Extract the [X, Y] coordinate from the center of the cell holding the provided text.  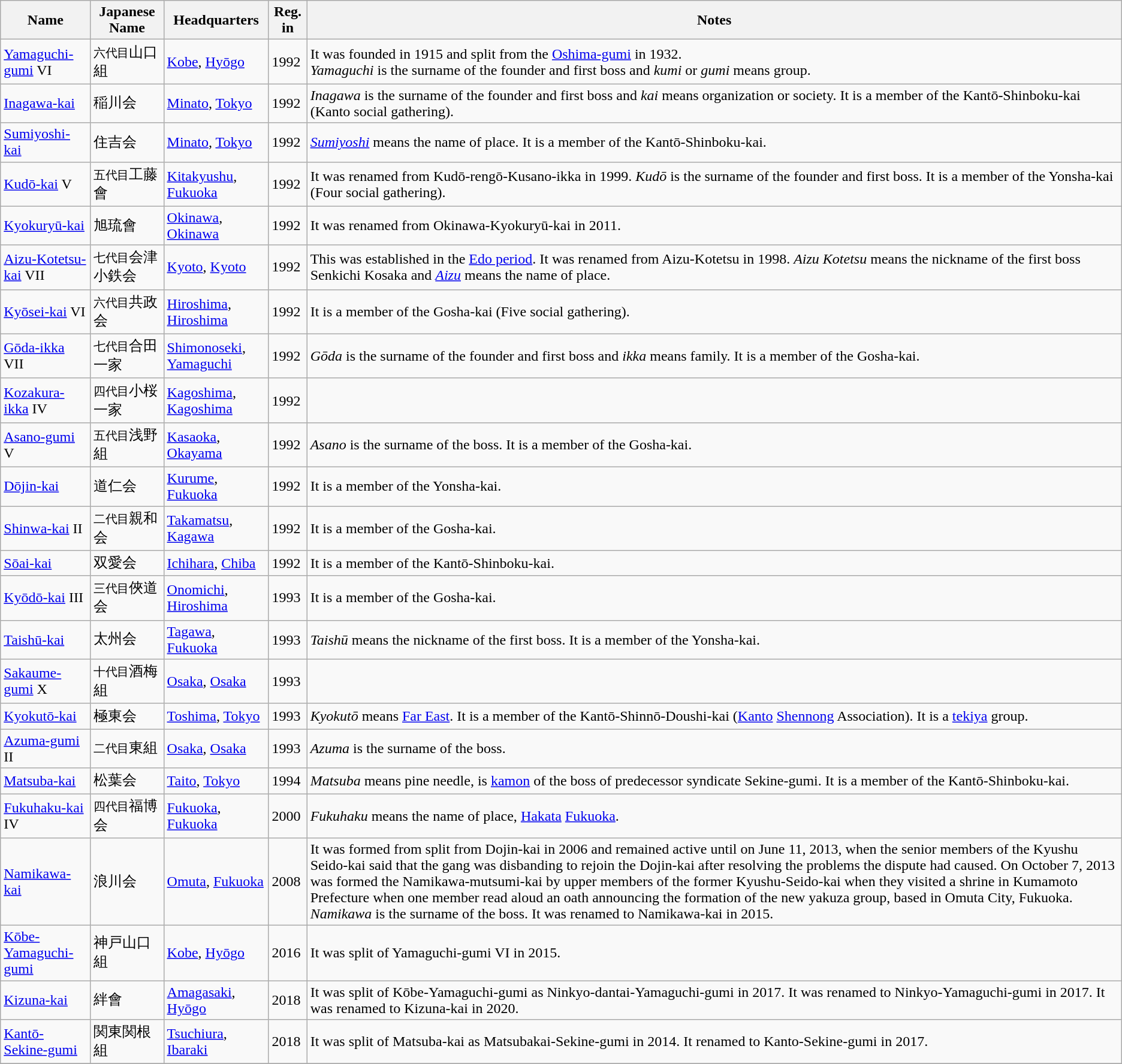
住吉会 [127, 143]
It is a member of the Gosha-kai (Five social gathering). [714, 312]
Hiroshima, Hiroshima [216, 312]
Yamaguchi-gumi VI [46, 62]
Kantō-Sekine-gumi [46, 1042]
Onomichi, Hiroshima [216, 598]
Kozakura-ikka IV [46, 400]
Sumiyoshi-kai [46, 143]
Amagasaki, Hyōgo [216, 1000]
六代目共政会 [127, 312]
Matsuba means pine needle, is kamon of the boss of predecessor syndicate Sekine-gumi. It is a member of the Kantō-Shinboku-kai. [714, 781]
Namikawa-kai [46, 882]
Takamatsu, Kagawa [216, 528]
関東関根組 [127, 1042]
It is a member of the Kantō-Shinboku-kai. [714, 563]
Reg. in [288, 20]
Kasaoka, Okayama [216, 445]
Ichihara, Chiba [216, 563]
1994 [288, 781]
神戸山口組 [127, 953]
五代目浅野組 [127, 445]
七代目合田一家 [127, 356]
十代目酒梅組 [127, 681]
Kyōdō-kai III [46, 598]
Japanese Name [127, 20]
Fukuoka, Fukuoka [216, 815]
Gōda is the surname of the founder and first boss and ikka means family. It is a member of the Gosha-kai. [714, 356]
三代目俠道会 [127, 598]
Toshima, Tokyo [216, 717]
極東会 [127, 717]
It was split of Yamaguchi-gumi VI in 2015. [714, 953]
Okinawa, Okinawa [216, 225]
Headquarters [216, 20]
Kyōsei-kai VI [46, 312]
二代目東組 [127, 749]
Kurume, Fukuoka [216, 486]
Taishū means the nickname of the first boss. It is a member of the Yonsha-kai. [714, 640]
浪川会 [127, 882]
Kudō-kai V [46, 184]
Name [46, 20]
四代目福博会 [127, 815]
旭琉會 [127, 225]
Inagawa-kai [46, 103]
Fukuhaku-kai IV [46, 815]
Azuma is the surname of the boss. [714, 749]
Dōjin-kai [46, 486]
双愛会 [127, 563]
道仁会 [127, 486]
Kyokutō means Far East. It is a member of the Kantō-Shinnō-Doushi-kai (Kanto Shennong Association). It is a tekiya group. [714, 717]
Sumiyoshi means the name of place. It is a member of the Kantō-Shinboku-kai. [714, 143]
Taishū-kai [46, 640]
Asano-gumi V [46, 445]
Aizu-Kotetsu-kai VII [46, 267]
太州会 [127, 640]
Azuma-gumi II [46, 749]
Sakaume-gumi X [46, 681]
七代目会津小鉄会 [127, 267]
2016 [288, 953]
Shinwa-kai II [46, 528]
Kagoshima, Kagoshima [216, 400]
Kyokuryū-kai [46, 225]
Kyokutō-kai [46, 717]
Omuta, Fukuoka [216, 882]
四代目小桜一家 [127, 400]
Matsuba-kai [46, 781]
Kōbe-Yamaguchi-gumi [46, 953]
Shimonoseki, Yamaguchi [216, 356]
六代目山口組 [127, 62]
Fukuhaku means the name of place, Hakata Fukuoka. [714, 815]
Notes [714, 20]
It was split of Matsuba-kai as Matsubakai-Sekine-gumi in 2014. It renamed to Kanto-Sekine-gumi in 2017. [714, 1042]
松葉会 [127, 781]
2008 [288, 882]
2000 [288, 815]
Kitakyushu, Fukuoka [216, 184]
Kyoto, Kyoto [216, 267]
Tagawa, Fukuoka [216, 640]
It was renamed from Okinawa-Kyokuryū-kai in 2011. [714, 225]
Taito, Tokyo [216, 781]
絆會 [127, 1000]
二代目親和会 [127, 528]
五代目工藤會 [127, 184]
Kizuna-kai [46, 1000]
稲川会 [127, 103]
Asano is the surname of the boss. It is a member of the Gosha-kai. [714, 445]
It was founded in 1915 and split from the Oshima-gumi in 1932.Yamaguchi is the surname of the founder and first boss and kumi or gumi means group. [714, 62]
It is a member of the Yonsha-kai. [714, 486]
Sōai-kai [46, 563]
Gōda-ikka VII [46, 356]
Tsuchiura, Ibaraki [216, 1042]
